Output the [x, y] coordinate of the center of the cell containing the given text.  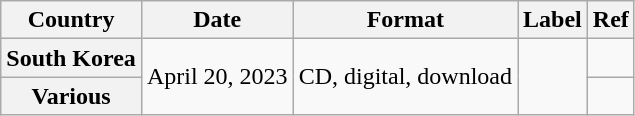
Various [72, 96]
Country [72, 20]
April 20, 2023 [217, 77]
Format [405, 20]
CD, digital, download [405, 77]
Date [217, 20]
Label [553, 20]
South Korea [72, 58]
Ref [610, 20]
